Identify which cell holds the provided text, then report its [X, Y] central coordinate. 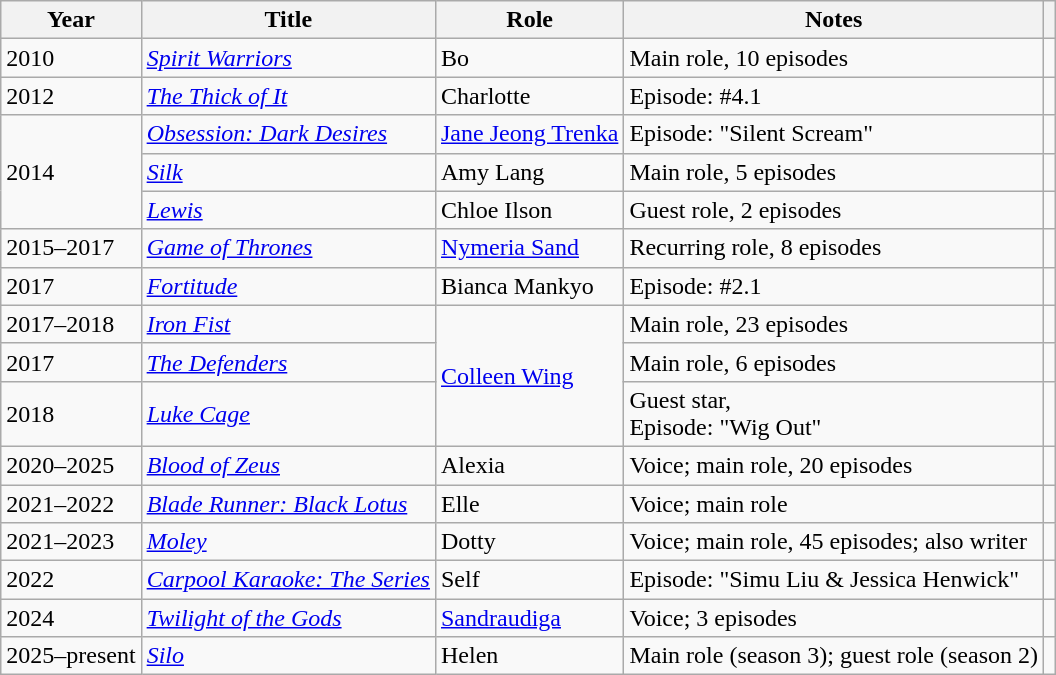
Twilight of the Gods [288, 618]
2025–present [71, 656]
Alexia [529, 465]
Blade Runner: Black Lotus [288, 503]
2015–2017 [71, 248]
Game of Thrones [288, 248]
Silo [288, 656]
Main role, 10 episodes [834, 58]
Voice; main role, 20 episodes [834, 465]
Episode: #2.1 [834, 286]
Obsession: Dark Desires [288, 134]
Episode: #4.1 [834, 96]
Self [529, 580]
Guest star,Episode: "Wig Out" [834, 414]
Year [71, 20]
The Thick of It [288, 96]
Nymeria Sand [529, 248]
Amy Lang [529, 172]
Charlotte [529, 96]
Main role, 23 episodes [834, 324]
2014 [71, 172]
Main role (season 3); guest role (season 2) [834, 656]
2021–2023 [71, 542]
Sandraudiga [529, 618]
Jane Jeong Trenka [529, 134]
2021–2022 [71, 503]
Episode: "Simu Liu & Jessica Henwick" [834, 580]
Main role, 6 episodes [834, 362]
Spirit Warriors [288, 58]
Guest role, 2 episodes [834, 210]
Title [288, 20]
Blood of Zeus [288, 465]
Lewis [288, 210]
2022 [71, 580]
Carpool Karaoke: The Series [288, 580]
Chloe Ilson [529, 210]
2024 [71, 618]
Luke Cage [288, 414]
The Defenders [288, 362]
Dotty [529, 542]
Main role, 5 episodes [834, 172]
Voice; 3 episodes [834, 618]
Silk [288, 172]
Colleen Wing [529, 376]
Fortitude [288, 286]
Role [529, 20]
2012 [71, 96]
2020–2025 [71, 465]
Recurring role, 8 episodes [834, 248]
Episode: "Silent Scream" [834, 134]
2017–2018 [71, 324]
Helen [529, 656]
Voice; main role, 45 episodes; also writer [834, 542]
Notes [834, 20]
Iron Fist [288, 324]
Bo [529, 58]
Bianca Mankyo [529, 286]
2010 [71, 58]
2018 [71, 414]
Elle [529, 503]
Voice; main role [834, 503]
Moley [288, 542]
